Determine the [X, Y] coordinate at the center of the cell enclosing the given text.  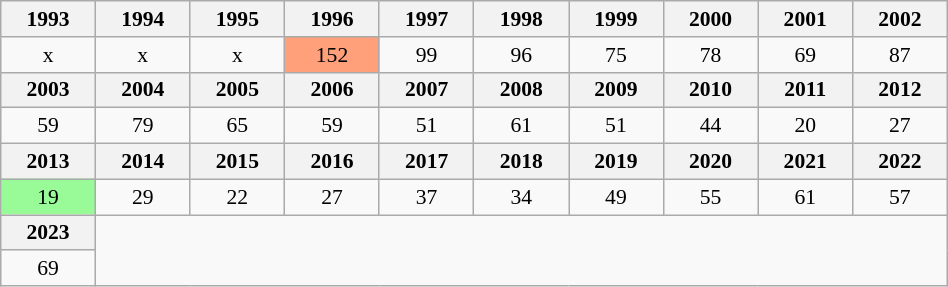
2014 [142, 162]
75 [616, 55]
2021 [806, 162]
78 [710, 55]
44 [710, 126]
2019 [616, 162]
2016 [332, 162]
2005 [238, 90]
2009 [616, 90]
99 [426, 55]
2001 [806, 19]
20 [806, 126]
2006 [332, 90]
2018 [522, 162]
2015 [238, 162]
87 [900, 55]
49 [616, 197]
2011 [806, 90]
2013 [48, 162]
57 [900, 197]
2012 [900, 90]
2003 [48, 90]
2010 [710, 90]
34 [522, 197]
1993 [48, 19]
2017 [426, 162]
19 [48, 197]
65 [238, 126]
96 [522, 55]
2002 [900, 19]
1997 [426, 19]
1999 [616, 19]
37 [426, 197]
2020 [710, 162]
1998 [522, 19]
1994 [142, 19]
2008 [522, 90]
1995 [238, 19]
29 [142, 197]
2000 [710, 19]
2023 [48, 233]
152 [332, 55]
79 [142, 126]
2022 [900, 162]
22 [238, 197]
1996 [332, 19]
2007 [426, 90]
2004 [142, 90]
55 [710, 197]
